Return the [x, y] coordinate for the center point of the cell that contains the specified text.  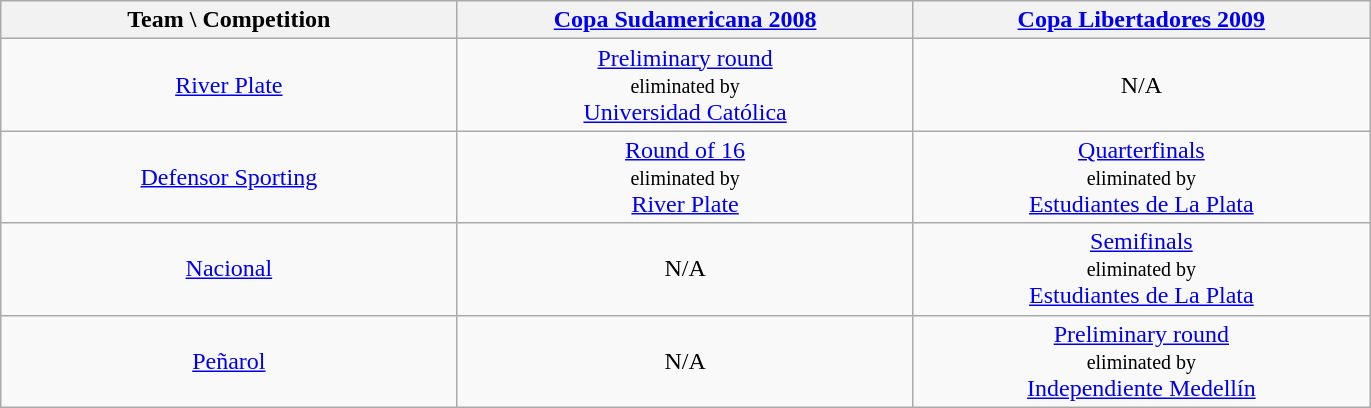
Round of 16 eliminated by River Plate [685, 177]
Preliminary round eliminated by Independiente Medellín [1141, 361]
River Plate [229, 85]
Copa Sudamericana 2008 [685, 20]
Preliminary round eliminated by Universidad Católica [685, 85]
Peñarol [229, 361]
Nacional [229, 269]
Quarterfinals eliminated by Estudiantes de La Plata [1141, 177]
Defensor Sporting [229, 177]
Copa Libertadores 2009 [1141, 20]
Team \ Competition [229, 20]
Semifinals eliminated by Estudiantes de La Plata [1141, 269]
